Pinpoint the cell where the given text exists, returning its [x, y] midpoint coordinate. 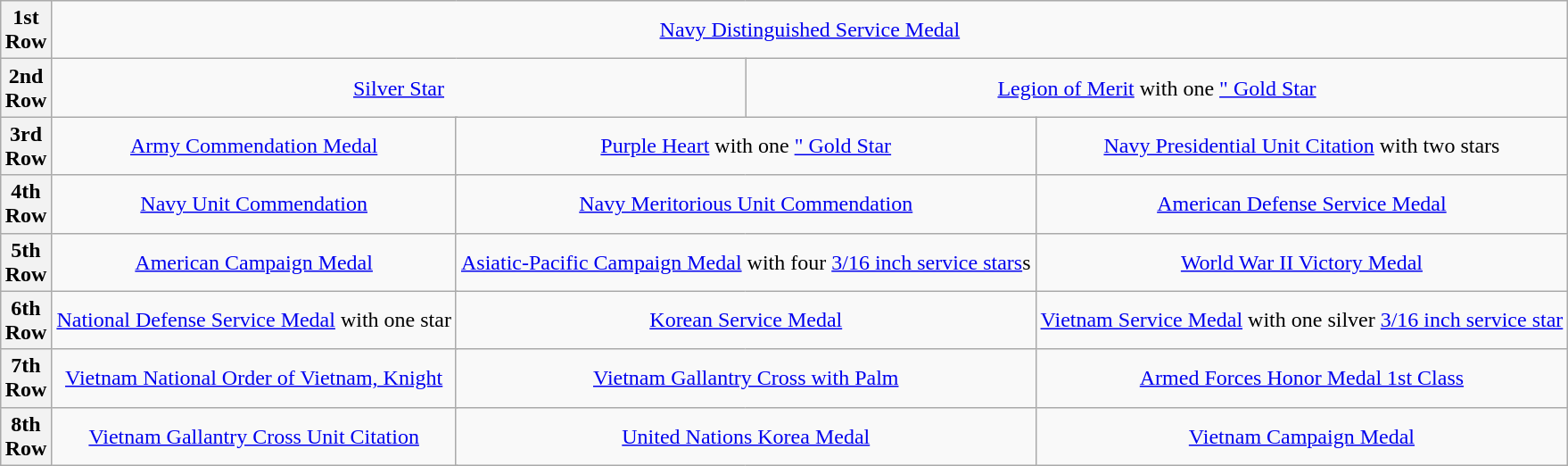
1st Row [26, 30]
Vietnam Service Medal with one silver 3/16 inch service star [1302, 320]
American Campaign Medal [254, 262]
5th Row [26, 262]
Navy Meritorious Unit Commendation [746, 204]
3rd Row [26, 146]
6th Row [26, 320]
Korean Service Medal [746, 320]
8th Row [26, 436]
7th Row [26, 379]
World War II Victory Medal [1302, 262]
Armed Forces Honor Medal 1st Class [1302, 379]
Vietnam Gallantry Cross Unit Citation [254, 436]
Army Commendation Medal [254, 146]
Asiatic-Pacific Campaign Medal with four 3/16 inch service starss [746, 262]
Vietnam Gallantry Cross with Palm [746, 379]
Legion of Merit with one " Gold Star [1157, 87]
Navy Unit Commendation [254, 204]
Silver Star [399, 87]
United Nations Korea Medal [746, 436]
Vietnam Campaign Medal [1302, 436]
National Defense Service Medal with one star [254, 320]
2nd Row [26, 87]
Vietnam National Order of Vietnam, Knight [254, 379]
4th Row [26, 204]
Navy Presidential Unit Citation with two stars [1302, 146]
Purple Heart with one " Gold Star [746, 146]
American Defense Service Medal [1302, 204]
Navy Distinguished Service Medal [810, 30]
